Search for the cell housing the specified text and yield its (x, y) center coordinate. 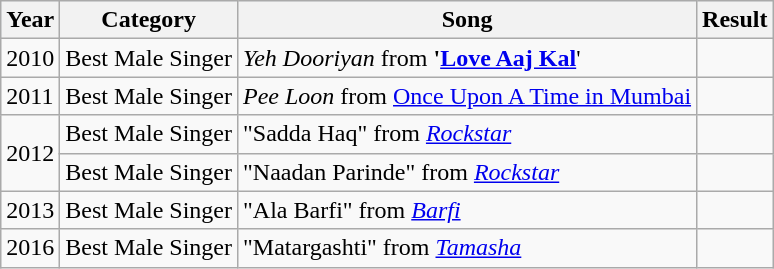
Year (30, 20)
2010 (30, 58)
"Naadan Parinde" from Rockstar (468, 172)
Song (468, 20)
Result (735, 20)
Yeh Dooriyan from 'Love Aaj Kal' (468, 58)
Pee Loon from Once Upon A Time in Mumbai (468, 96)
Category (149, 20)
2011 (30, 96)
"Sadda Haq" from Rockstar (468, 134)
2012 (30, 153)
2013 (30, 210)
2016 (30, 248)
"Ala Barfi" from Barfi (468, 210)
"Matargashti" from Tamasha (468, 248)
